Extract the (x, y) coordinate from the center of the cell holding the provided text.  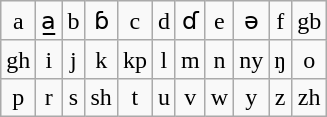
i (49, 59)
v (190, 97)
a̲ (49, 21)
d (164, 21)
c (134, 21)
gb (310, 21)
z (280, 97)
m (190, 59)
y (252, 97)
zh (310, 97)
kp (134, 59)
t (134, 97)
j (74, 59)
w (219, 97)
e (219, 21)
f (280, 21)
k (101, 59)
s (74, 97)
a (18, 21)
p (18, 97)
ǝ (252, 21)
ɗ (190, 21)
ɓ (101, 21)
n (219, 59)
o (310, 59)
r (49, 97)
ny (252, 59)
u (164, 97)
b (74, 21)
ŋ (280, 59)
sh (101, 97)
l (164, 59)
gh (18, 59)
